Capture the cell that displays the provided text and extract its (X, Y) central coordinate. 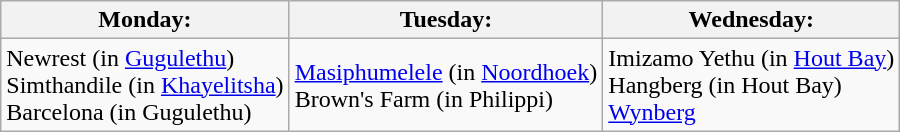
Masiphumelele (in Noordhoek)Brown's Farm (in Philippi) (446, 85)
Newrest (in Gugulethu)Simthandile (in Khayelitsha)Barcelona (in Gugulethu) (145, 85)
Tuesday: (446, 20)
Wednesday: (752, 20)
Imizamo Yethu (in Hout Bay)Hangberg (in Hout Bay)Wynberg (752, 85)
Monday: (145, 20)
